Scan for the cell matching the given text and deliver its (x, y) coordinate at center. 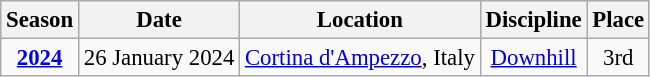
2024 (40, 58)
Date (158, 20)
Discipline (534, 20)
3rd (618, 58)
Cortina d'Ampezzo, Italy (360, 58)
Place (618, 20)
Downhill (534, 58)
Location (360, 20)
26 January 2024 (158, 58)
Season (40, 20)
